Search for the cell housing the specified text and yield its (x, y) center coordinate. 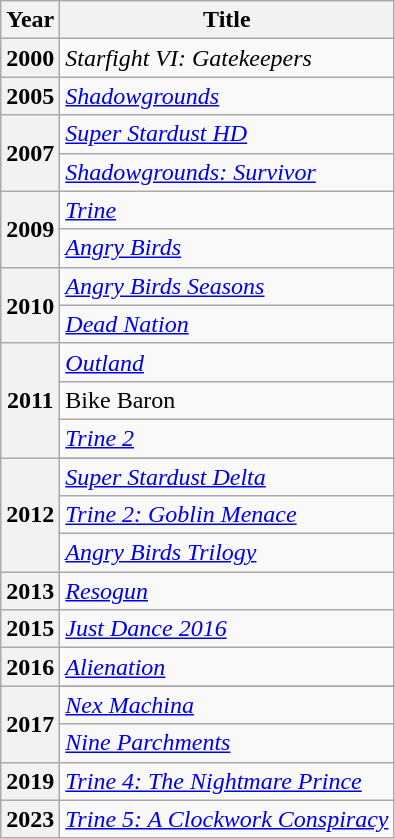
Starfight VI: Gatekeepers (227, 58)
Year (30, 20)
Shadowgrounds (227, 96)
Angry Birds Seasons (227, 286)
2023 (30, 819)
2011 (30, 400)
Trine 4: The Nightmare Prince (227, 781)
2019 (30, 781)
Bike Baron (227, 400)
2000 (30, 58)
Resogun (227, 591)
Trine 2 (227, 438)
2017 (30, 724)
2013 (30, 591)
2007 (30, 153)
Super Stardust Delta (227, 477)
Nex Machina (227, 705)
2016 (30, 667)
Alienation (227, 667)
Angry Birds (227, 248)
2010 (30, 305)
Just Dance 2016 (227, 629)
Angry Birds Trilogy (227, 553)
Trine 5: A Clockwork Conspiracy (227, 819)
Dead Nation (227, 324)
2012 (30, 515)
2015 (30, 629)
2009 (30, 229)
Outland (227, 362)
Super Stardust HD (227, 134)
Trine 2: Goblin Menace (227, 515)
2005 (30, 96)
Trine (227, 210)
Nine Parchments (227, 743)
Shadowgrounds: Survivor (227, 172)
Title (227, 20)
